Capture the cell that displays the provided text and extract its (x, y) central coordinate. 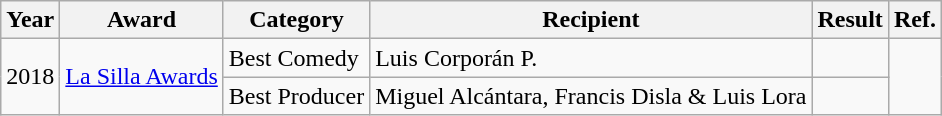
Recipient (591, 20)
Luis Corporán P. (591, 58)
Best Comedy (296, 58)
La Silla Awards (142, 77)
Best Producer (296, 96)
Result (850, 20)
Category (296, 20)
Award (142, 20)
2018 (30, 77)
Miguel Alcántara, Francis Disla & Luis Lora (591, 96)
Year (30, 20)
Ref. (914, 20)
